Return the (x, y) coordinate for the center point of the cell that contains the specified text.  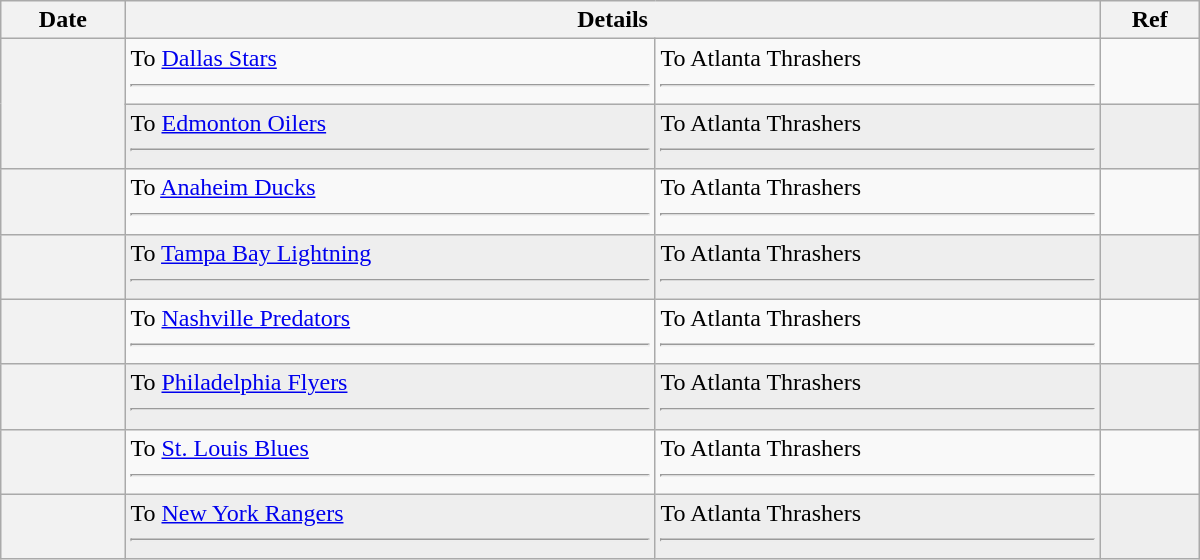
To New York Rangers (390, 526)
To Philadelphia Flyers (390, 396)
To Anaheim Ducks (390, 202)
To Dallas Stars (390, 72)
To St. Louis Blues (390, 462)
To Nashville Predators (390, 332)
Date (63, 20)
To Edmonton Oilers (390, 136)
Ref (1150, 20)
To Tampa Bay Lightning (390, 266)
Details (612, 20)
